Determine the [x, y] coordinate at the center of the cell enclosing the given text.  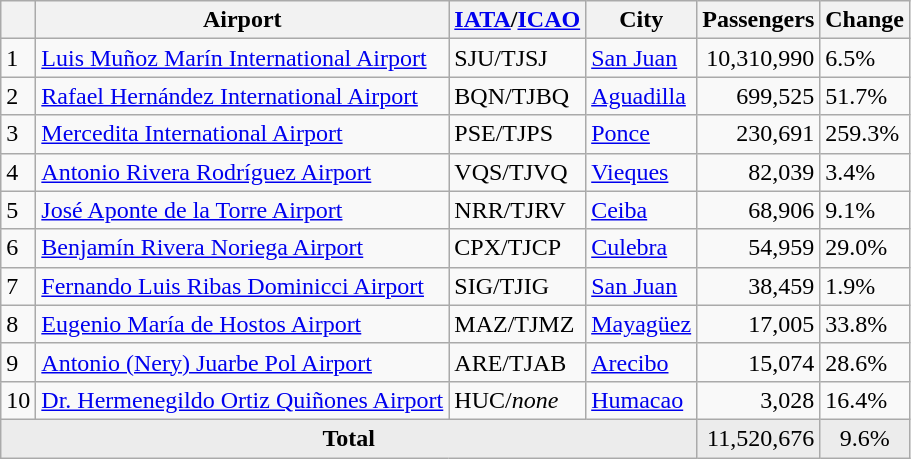
Antonio (Nery) Juarbe Pol Airport [242, 362]
Aguadilla [642, 96]
230,691 [758, 134]
Ceiba [642, 210]
HUC/none [518, 400]
MAZ/TJMZ [518, 324]
CPX/TJCP [518, 248]
10 [18, 400]
Passengers [758, 20]
Airport [242, 20]
Culebra [642, 248]
Total [349, 438]
7 [18, 286]
9.6% [865, 438]
Rafael Hernández International Airport [242, 96]
VQS/TJVQ [518, 172]
BQN/TJBQ [518, 96]
1 [18, 58]
4 [18, 172]
Luis Muñoz Marín International Airport [242, 58]
17,005 [758, 324]
NRR/TJRV [518, 210]
82,039 [758, 172]
José Aponte de la Torre Airport [242, 210]
6 [18, 248]
Fernando Luis Ribas Dominicci Airport [242, 286]
Mercedita International Airport [242, 134]
1.9% [865, 286]
38,459 [758, 286]
33.8% [865, 324]
9.1% [865, 210]
3.4% [865, 172]
Dr. Hermenegildo Ortiz Quiñones Airport [242, 400]
City [642, 20]
28.6% [865, 362]
2 [18, 96]
Change [865, 20]
Mayagüez [642, 324]
16.4% [865, 400]
51.7% [865, 96]
Ponce [642, 134]
68,906 [758, 210]
3,028 [758, 400]
11,520,676 [758, 438]
Antonio Rivera Rodríguez Airport [242, 172]
10,310,990 [758, 58]
SIG/TJIG [518, 286]
15,074 [758, 362]
8 [18, 324]
6.5% [865, 58]
ARE/TJAB [518, 362]
Humacao [642, 400]
Eugenio María de Hostos Airport [242, 324]
Arecibo [642, 362]
IATA/ICAO [518, 20]
54,959 [758, 248]
Vieques [642, 172]
259.3% [865, 134]
9 [18, 362]
PSE/TJPS [518, 134]
Benjamín Rivera Noriega Airport [242, 248]
SJU/TJSJ [518, 58]
5 [18, 210]
3 [18, 134]
699,525 [758, 96]
29.0% [865, 248]
